Determine the (x, y) coordinate at the center of the cell enclosing the given text.  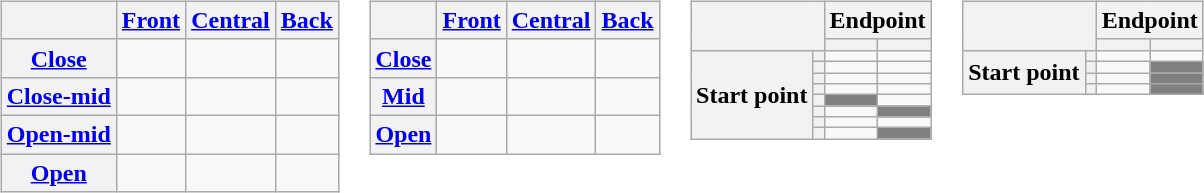
Open-mid (58, 134)
Close-mid (58, 96)
Mid (404, 96)
